Return the (x, y) coordinate for the center point of the cell that contains the specified text.  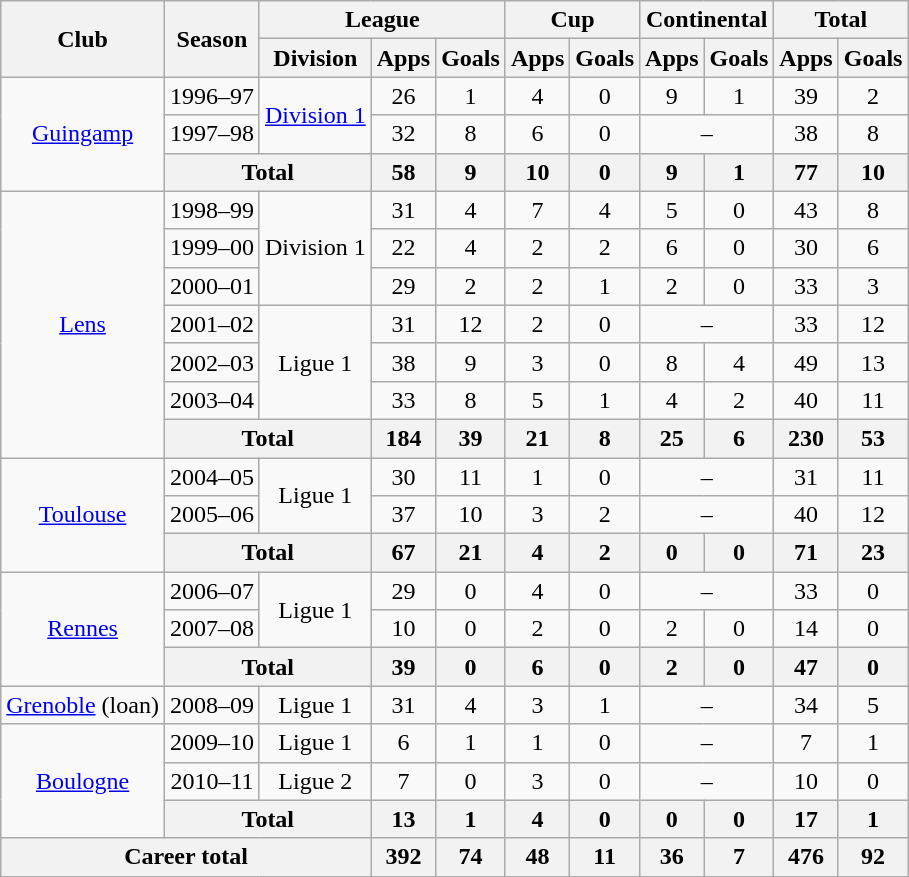
1999–00 (212, 248)
2007–08 (212, 629)
67 (403, 553)
47 (806, 667)
Season (212, 39)
Lens (83, 324)
Grenoble (loan) (83, 705)
184 (403, 438)
22 (403, 248)
Club (83, 39)
23 (873, 553)
49 (806, 362)
26 (403, 96)
Division (315, 58)
1997–98 (212, 134)
74 (471, 857)
Career total (186, 857)
2001–02 (212, 324)
34 (806, 705)
Toulouse (83, 515)
14 (806, 629)
2000–01 (212, 286)
92 (873, 857)
53 (873, 438)
1996–97 (212, 96)
37 (403, 515)
2009–10 (212, 743)
2006–07 (212, 591)
2002–03 (212, 362)
230 (806, 438)
2004–05 (212, 477)
32 (403, 134)
36 (672, 857)
77 (806, 172)
Ligue 2 (315, 781)
58 (403, 172)
48 (537, 857)
Boulogne (83, 781)
League (382, 20)
476 (806, 857)
Guingamp (83, 134)
2008–09 (212, 705)
71 (806, 553)
2005–06 (212, 515)
392 (403, 857)
Cup (572, 20)
Continental (707, 20)
17 (806, 819)
2003–04 (212, 400)
Rennes (83, 629)
43 (806, 210)
1998–99 (212, 210)
25 (672, 438)
2010–11 (212, 781)
